From the cell containing the given text, extract its center point as [X, Y] coordinate. 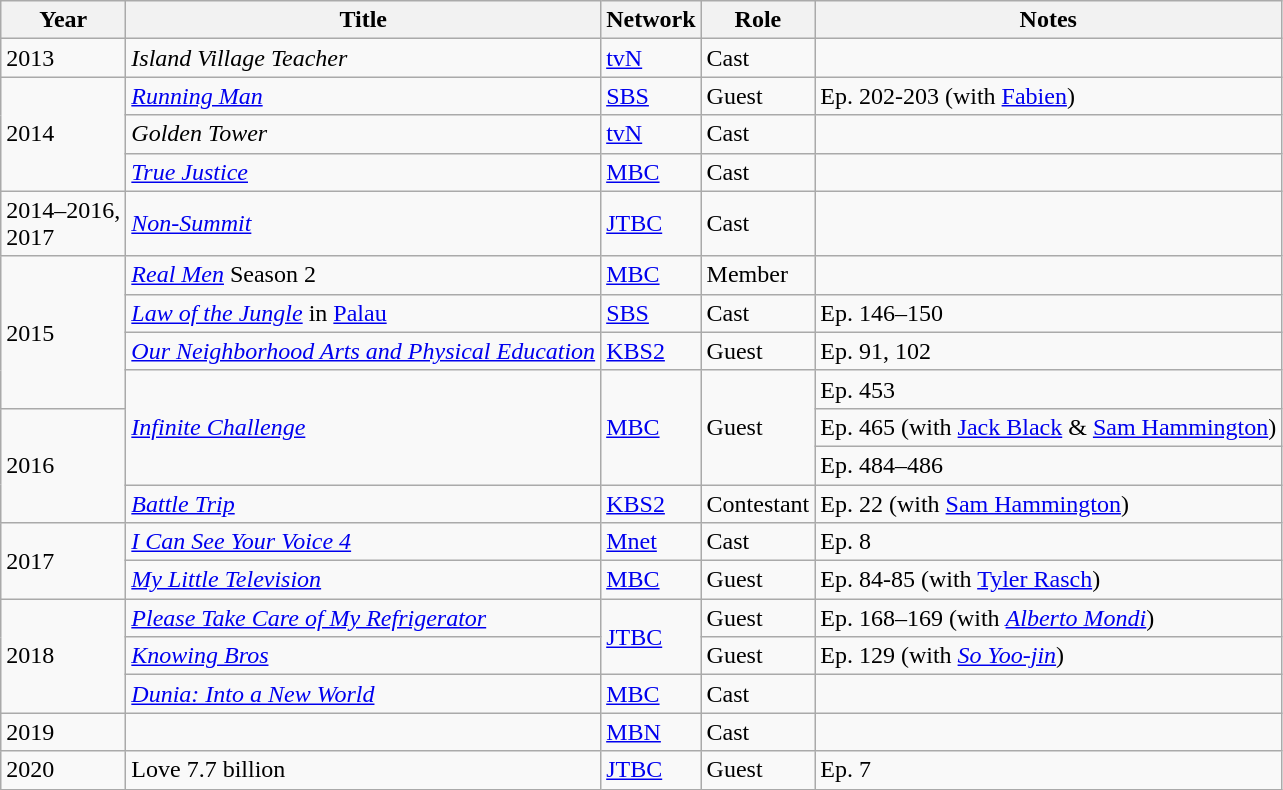
Network [651, 20]
Knowing Bros [364, 656]
Year [64, 20]
True Justice [364, 172]
Golden Tower [364, 134]
Ep. 91, 102 [1048, 351]
Role [758, 20]
Contestant [758, 503]
Ep. 84-85 (with Tyler Rasch) [1048, 580]
Our Neighborhood Arts and Physical Education [364, 351]
Ep. 484–486 [1048, 465]
Title [364, 20]
2014 [64, 134]
Notes [1048, 20]
Real Men Season 2 [364, 275]
I Can See Your Voice 4 [364, 542]
Ep. 129 (with So Yoo-jin) [1048, 656]
2017 [64, 561]
Ep. 22 (with Sam Hammington) [1048, 503]
Member [758, 275]
Ep. 168–169 (with Alberto Mondi) [1048, 618]
2018 [64, 656]
2015 [64, 332]
My Little Television [364, 580]
Ep. 202-203 (with Fabien) [1048, 96]
Running Man [364, 96]
2019 [64, 732]
Ep. 7 [1048, 770]
Battle Trip [364, 503]
Infinite Challenge [364, 427]
Ep. 8 [1048, 542]
2020 [64, 770]
Ep. 146–150 [1048, 313]
Non-Summit [364, 224]
Mnet [651, 542]
Love 7.7 billion [364, 770]
2013 [64, 58]
Law of the Jungle in Palau [364, 313]
2016 [64, 465]
MBN [651, 732]
2014–2016,2017 [64, 224]
Dunia: Into a New World [364, 694]
Ep. 453 [1048, 389]
Please Take Care of My Refrigerator [364, 618]
Island Village Teacher [364, 58]
Ep. 465 (with Jack Black & Sam Hammington) [1048, 427]
